Output the [X, Y] coordinate of the center of the cell containing the given text.  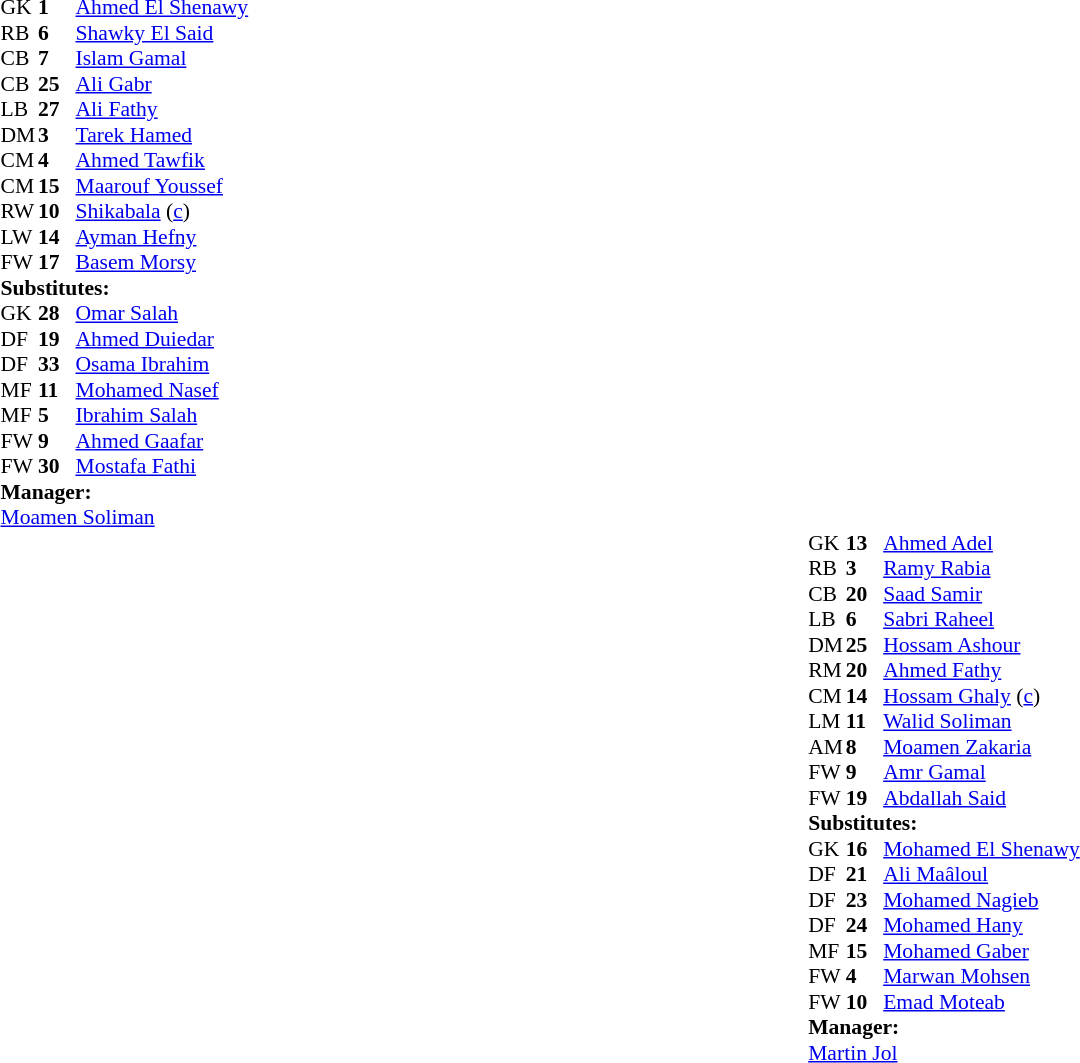
5 [57, 415]
Abdallah Said [982, 798]
16 [865, 849]
Shawky El Said [162, 33]
Tarek Hamed [162, 135]
AM [827, 747]
Ali Maâloul [982, 875]
Saad Samir [982, 594]
LW [19, 237]
Islam Gamal [162, 59]
Ali Gabr [162, 84]
Ahmed Gaafar [162, 441]
RM [827, 671]
Ahmed Tawfik [162, 161]
7 [57, 59]
LM [827, 721]
27 [57, 109]
Omar Salah [162, 313]
23 [865, 900]
Mohamed El Shenawy [982, 849]
Hossam Ashour [982, 645]
Basem Morsy [162, 263]
Mohamed Nasef [162, 390]
Shikabala (c) [162, 211]
Moamen Zakaria [982, 747]
21 [865, 875]
Ahmed Duiedar [162, 339]
28 [57, 313]
Ayman Hefny [162, 237]
8 [865, 747]
Marwan Mohsen [982, 977]
24 [865, 925]
Osama Ibrahim [162, 365]
Moamen Soliman [124, 517]
30 [57, 467]
Sabri Raheel [982, 619]
Maarouf Youssef [162, 186]
RW [19, 211]
Mostafa Fathi [162, 467]
Mohamed Nagieb [982, 900]
17 [57, 263]
Hossam Ghaly (c) [982, 696]
13 [865, 543]
33 [57, 365]
Walid Soliman [982, 721]
Ahmed Adel [982, 543]
Ali Fathy [162, 109]
Mohamed Hany [982, 925]
Ibrahim Salah [162, 415]
Mohamed Gaber [982, 951]
Ahmed Fathy [982, 671]
Ramy Rabia [982, 569]
Amr Gamal [982, 773]
Emad Moteab [982, 1002]
